Scan for the cell matching the given text and deliver its [X, Y] coordinate at center. 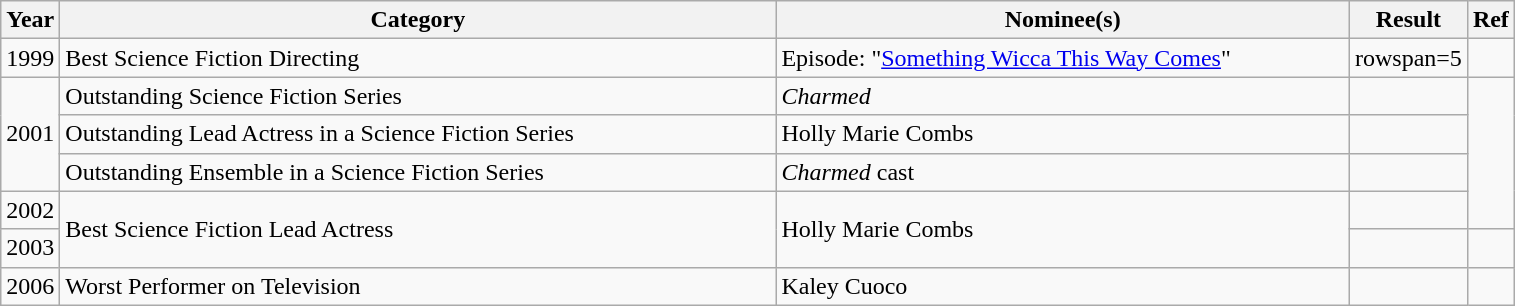
2003 [30, 248]
rowspan=5 [1408, 58]
Ref [1490, 20]
2001 [30, 134]
Outstanding Science Fiction Series [418, 96]
2002 [30, 210]
Kaley Cuoco [1063, 286]
Charmed [1063, 96]
Charmed cast [1063, 172]
Nominee(s) [1063, 20]
Best Science Fiction Lead Actress [418, 229]
Worst Performer on Television [418, 286]
1999 [30, 58]
Episode: "Something Wicca This Way Comes" [1063, 58]
Best Science Fiction Directing [418, 58]
Category [418, 20]
Outstanding Ensemble in a Science Fiction Series [418, 172]
Outstanding Lead Actress in a Science Fiction Series [418, 134]
2006 [30, 286]
Result [1408, 20]
Year [30, 20]
